Output the (X, Y) coordinate of the center of the cell containing the given text.  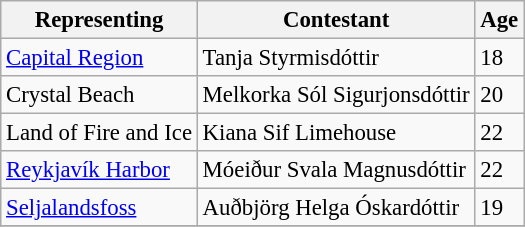
18 (500, 58)
Melkorka Sól Sigurjonsdóttir (336, 95)
Reykjavík Harbor (100, 170)
Capital Region (100, 58)
Land of Fire and Ice (100, 133)
Auðbjörg Helga Óskardóttir (336, 208)
Móeiður Svala Magnusdóttir (336, 170)
Age (500, 20)
Tanja Styrmisdóttir (336, 58)
20 (500, 95)
Contestant (336, 20)
Crystal Beach (100, 95)
Kiana Sif Limehouse (336, 133)
Representing (100, 20)
Seljalandsfoss (100, 208)
19 (500, 208)
